Detect which cell encompasses the target text, then output its (X, Y) center coordinate. 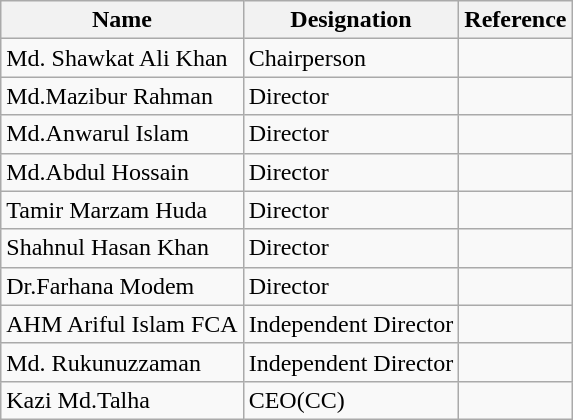
Md. Rukunuzzaman (122, 362)
Md.Anwarul Islam (122, 134)
Tamir Marzam Huda (122, 210)
Designation (351, 20)
CEO(CC) (351, 400)
Dr.Farhana Modem (122, 286)
Kazi Md.Talha (122, 400)
Name (122, 20)
Reference (516, 20)
Chairperson (351, 58)
Shahnul Hasan Khan (122, 248)
Md.Abdul Hossain (122, 172)
Md. Shawkat Ali Khan (122, 58)
Md.Mazibur Rahman (122, 96)
AHM Ariful Islam FCA (122, 324)
